Provide the [x, y] coordinate of the cell's center where the given text is located.  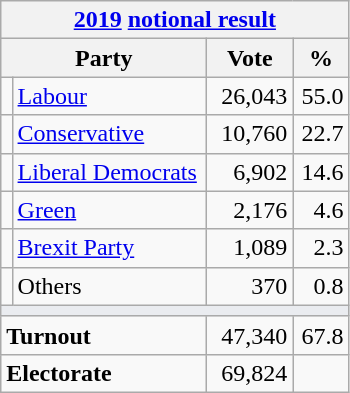
Conservative [110, 134]
1,089 [250, 248]
Green [110, 210]
2,176 [250, 210]
67.8 [321, 335]
Electorate [104, 373]
22.7 [321, 134]
Others [110, 286]
Vote [250, 58]
14.6 [321, 172]
0.8 [321, 286]
6,902 [250, 172]
370 [250, 286]
Liberal Democrats [110, 172]
Brexit Party [110, 248]
Turnout [104, 335]
10,760 [250, 134]
2019 notional result [175, 20]
26,043 [250, 96]
% [321, 58]
55.0 [321, 96]
Labour [110, 96]
2.3 [321, 248]
Party [104, 58]
47,340 [250, 335]
4.6 [321, 210]
69,824 [250, 373]
